Find where the given text appears and provide that cell's center as (X, Y) coordinate. 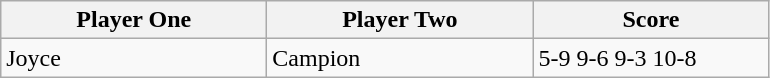
Joyce (134, 58)
Player Two (400, 20)
5-9 9-6 9-3 10-8 (651, 58)
Campion (400, 58)
Score (651, 20)
Player One (134, 20)
